Scan for the cell matching the given text and deliver its [X, Y] coordinate at center. 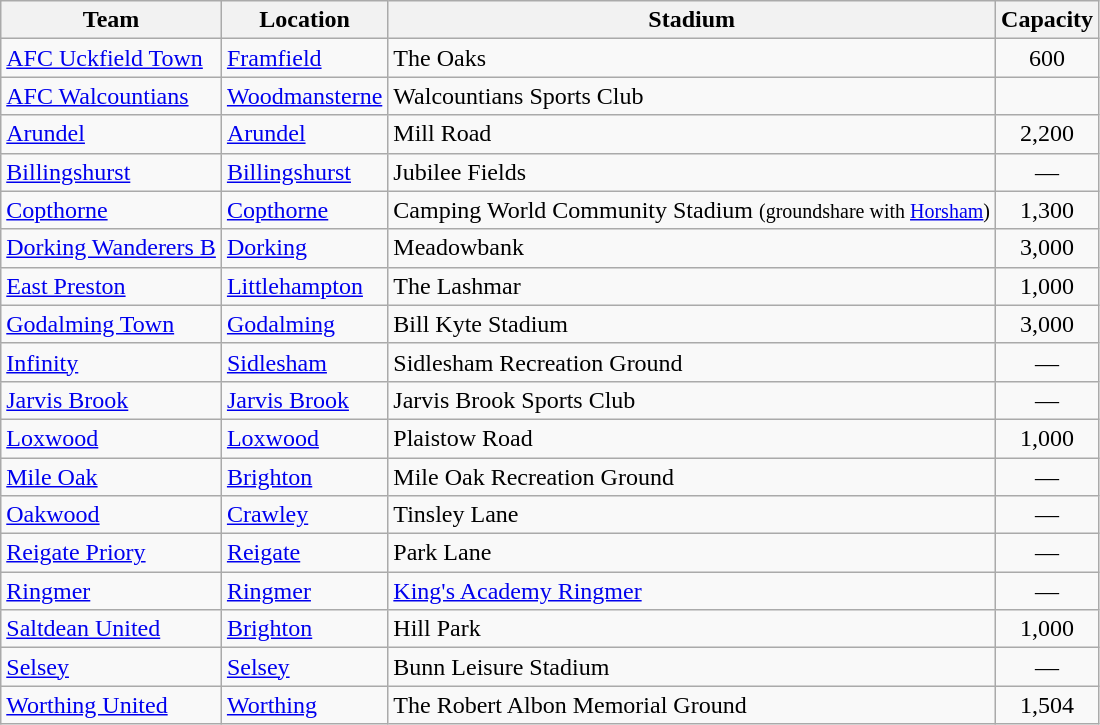
Saltdean United [112, 629]
Sidlesham [304, 362]
The Lashmar [692, 286]
Woodmansterne [304, 96]
Infinity [112, 362]
Location [304, 20]
Crawley [304, 515]
Reigate Priory [112, 553]
Dorking [304, 248]
King's Academy Ringmer [692, 591]
Littlehampton [304, 286]
Jubilee Fields [692, 172]
Bunn Leisure Stadium [692, 667]
600 [1048, 58]
East Preston [112, 286]
1,504 [1048, 705]
Jarvis Brook Sports Club [692, 400]
Capacity [1048, 20]
Godalming [304, 324]
Team [112, 20]
Bill Kyte Stadium [692, 324]
Tinsley Lane [692, 515]
Mill Road [692, 134]
Worthing [304, 705]
The Robert Albon Memorial Ground [692, 705]
Framfield [304, 58]
Godalming Town [112, 324]
Park Lane [692, 553]
Plaistow Road [692, 438]
AFC Uckfield Town [112, 58]
Oakwood [112, 515]
Walcountians Sports Club [692, 96]
Sidlesham Recreation Ground [692, 362]
Dorking Wanderers B [112, 248]
1,300 [1048, 210]
Mile Oak Recreation Ground [692, 477]
Stadium [692, 20]
2,200 [1048, 134]
AFC Walcountians [112, 96]
Meadowbank [692, 248]
Reigate [304, 553]
Mile Oak [112, 477]
Hill Park [692, 629]
The Oaks [692, 58]
Camping World Community Stadium (groundshare with Horsham) [692, 210]
Worthing United [112, 705]
